Return the (x, y) coordinate for the center point of the cell that contains the specified text.  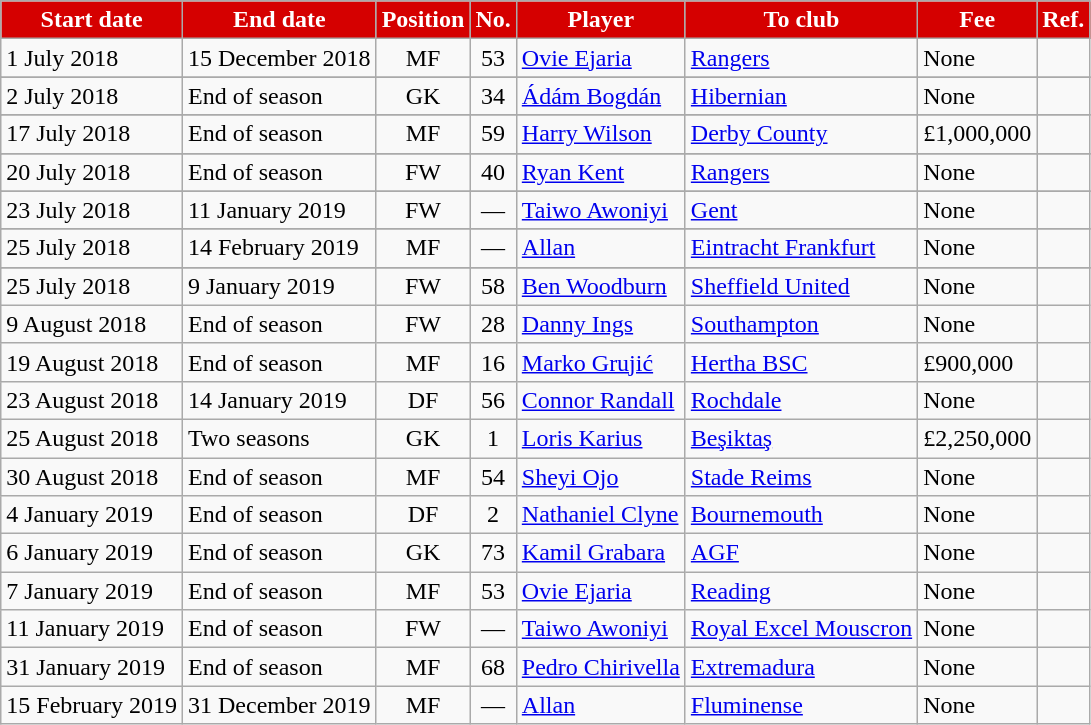
14 January 2019 (279, 400)
AGF (801, 553)
Gent (801, 210)
59 (493, 134)
Marko Grujić (600, 362)
Extremadura (801, 667)
9 August 2018 (92, 324)
1 (493, 438)
Loris Karius (600, 438)
Stade Reims (801, 477)
Southampton (801, 324)
Hertha BSC (801, 362)
58 (493, 286)
4 January 2019 (92, 515)
To club (801, 20)
9 January 2019 (279, 286)
£2,250,000 (978, 438)
Rochdale (801, 400)
23 August 2018 (92, 400)
Royal Excel Mouscron (801, 629)
Ben Woodburn (600, 286)
7 January 2019 (92, 591)
Sheyi Ojo (600, 477)
Derby County (801, 134)
16 (493, 362)
54 (493, 477)
Pedro Chirivella (600, 667)
25 August 2018 (92, 438)
Two seasons (279, 438)
Nathaniel Clyne (600, 515)
15 December 2018 (279, 58)
Sheffield United (801, 286)
34 (493, 96)
Harry Wilson (600, 134)
19 August 2018 (92, 362)
Fluminense (801, 705)
28 (493, 324)
Danny Ings (600, 324)
End date (279, 20)
Connor Randall (600, 400)
1 July 2018 (92, 58)
2 (493, 515)
Fee (978, 20)
30 August 2018 (92, 477)
17 July 2018 (92, 134)
Player (600, 20)
15 February 2019 (92, 705)
Bournemouth (801, 515)
56 (493, 400)
£900,000 (978, 362)
No. (493, 20)
23 July 2018 (92, 210)
£1,000,000 (978, 134)
Eintracht Frankfurt (801, 248)
2 July 2018 (92, 96)
Reading (801, 591)
Position (423, 20)
Ref. (1064, 20)
14 February 2019 (279, 248)
31 December 2019 (279, 705)
68 (493, 667)
Hibernian (801, 96)
31 January 2019 (92, 667)
6 January 2019 (92, 553)
40 (493, 172)
Ryan Kent (600, 172)
Ádám Bogdán (600, 96)
Beşiktaş (801, 438)
20 July 2018 (92, 172)
Start date (92, 20)
73 (493, 553)
Kamil Grabara (600, 553)
